Identify which cell holds the provided text, then report its [X, Y] central coordinate. 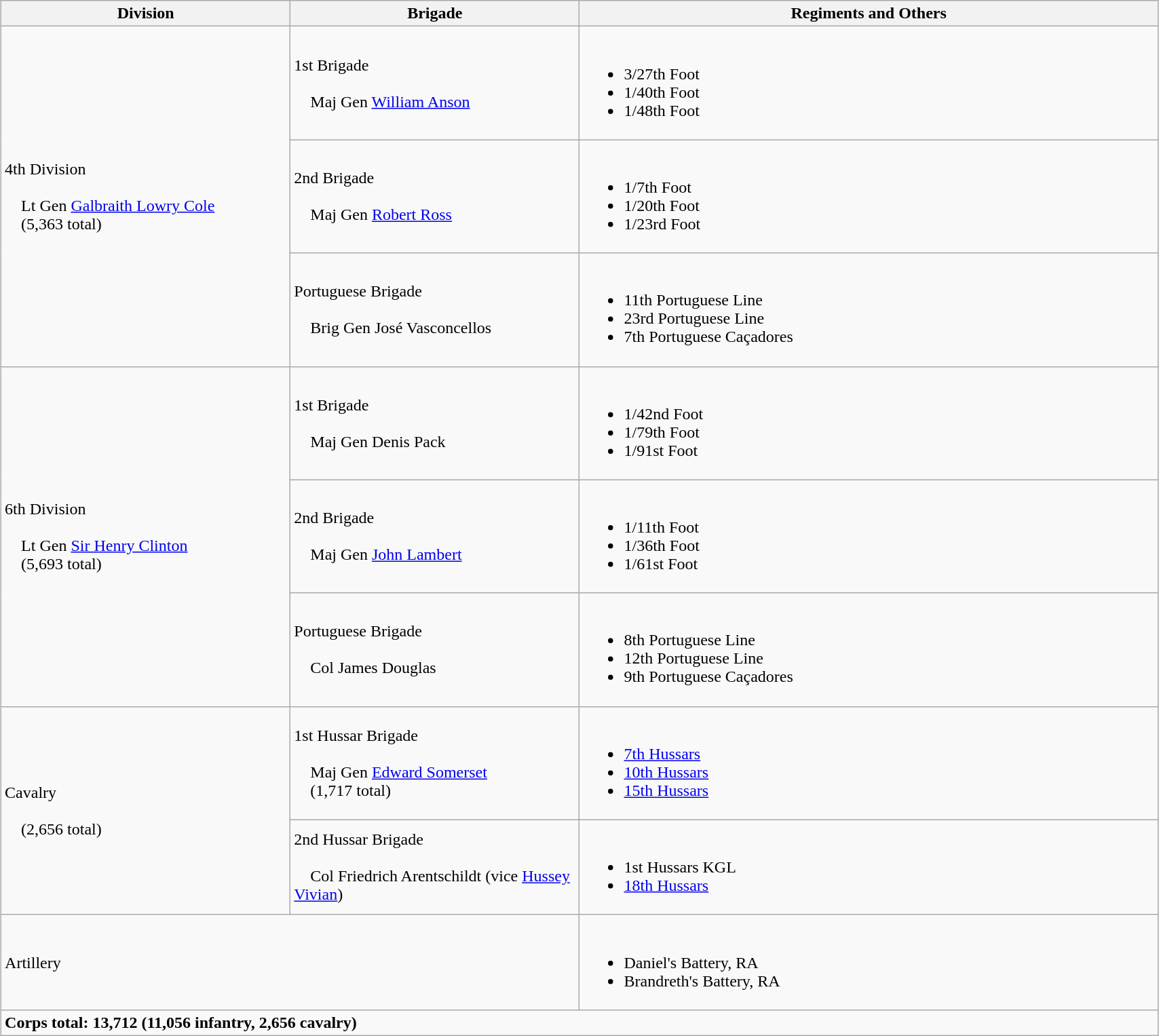
Cavalry (2,656 total) [146, 810]
4th Division Lt Gen Galbraith Lowry Cole (5,363 total) [146, 197]
Portuguese Brigade Col James Douglas [435, 650]
Artillery [290, 962]
Brigade [435, 14]
1/11th Foot1/36th Foot1/61st Foot [869, 536]
Regiments and Others [869, 14]
8th Portuguese Line12th Portuguese Line9th Portuguese Caçadores [869, 650]
Corps total: 13,712 (11,056 infantry, 2,656 cavalry) [579, 1022]
1st Hussars KGL18th Hussars [869, 867]
3/27th Foot1/40th Foot1/48th Foot [869, 83]
1st Brigade Maj Gen Denis Pack [435, 423]
1/7th Foot1/20th Foot1/23rd Foot [869, 197]
Portuguese Brigade Brig Gen José Vasconcellos [435, 309]
6th Division Lt Gen Sir Henry Clinton (5,693 total) [146, 536]
Daniel's Battery, RABrandreth's Battery, RA [869, 962]
2nd Hussar Brigade Col Friedrich Arentschildt (vice Hussey Vivian) [435, 867]
2nd Brigade Maj Gen John Lambert [435, 536]
1st Hussar Brigade Maj Gen Edward Somerset (1,717 total) [435, 763]
2nd Brigade Maj Gen Robert Ross [435, 197]
1st Brigade Maj Gen William Anson [435, 83]
Division [146, 14]
7th Hussars10th Hussars15th Hussars [869, 763]
11th Portuguese Line23rd Portuguese Line7th Portuguese Caçadores [869, 309]
1/42nd Foot1/79th Foot1/91st Foot [869, 423]
